Locate the cell with the specified text and output its [x, y] center coordinate. 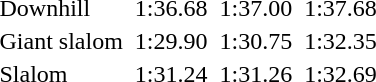
1:30.75 [256, 41]
1:29.90 [171, 41]
